Return the (X, Y) coordinate for the center point of the cell that contains the specified text.  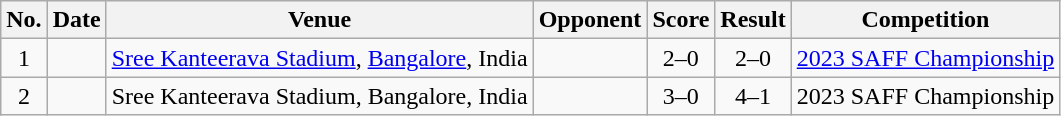
4–1 (753, 96)
2 (24, 96)
Score (681, 20)
No. (24, 20)
3–0 (681, 96)
Opponent (590, 20)
1 (24, 58)
Date (76, 20)
Result (753, 20)
Venue (320, 20)
Competition (925, 20)
